Return [X, Y] of the center of cell containing provided text 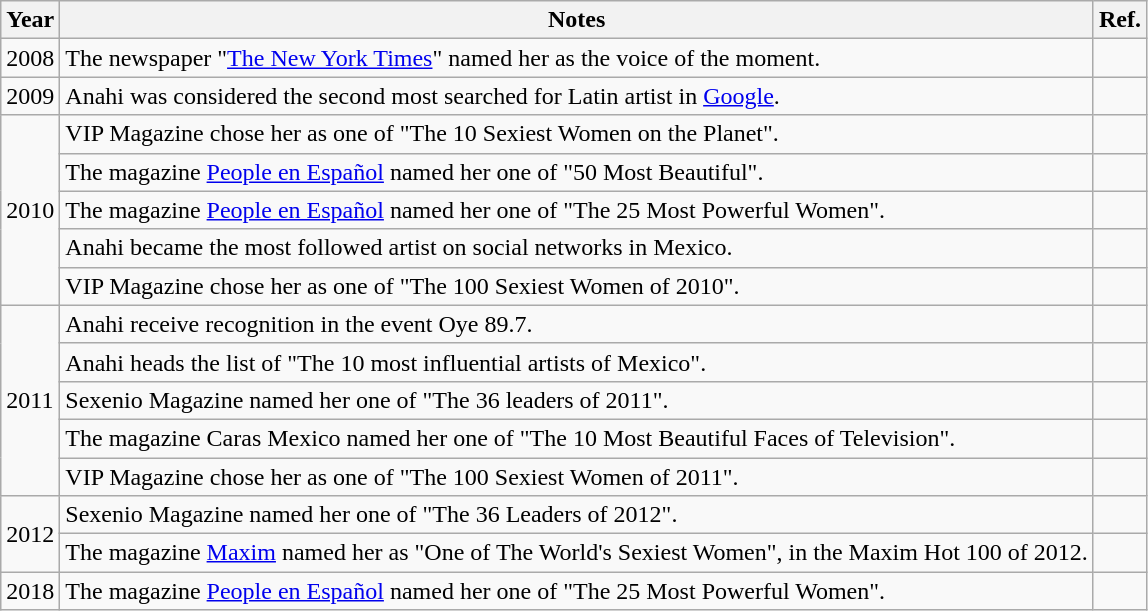
Anahi heads the list of "The 10 most influential artists of Mexico". [577, 362]
2009 [30, 96]
Ref. [1120, 20]
2012 [30, 534]
VIP Magazine chose her as one of "The 10 Sexiest Women on the Planet". [577, 134]
VIP Magazine chose her as one of "The 100 Sexiest Women of 2010". [577, 286]
The newspaper "The New York Times" named her as the voice of the moment. [577, 58]
Sexenio Magazine named her one of "The 36 Leaders of 2012". [577, 515]
The magazine People en Español named her one of "50 Most Beautiful". [577, 172]
The magazine Caras Mexico named her one of "The 10 Most Beautiful Faces of Television". [577, 438]
The magazine Maxim named her as "One of The World's Sexiest Women", in the Maxim Hot 100 of 2012. [577, 553]
2018 [30, 591]
Anahi receive recognition in the event Oye 89.7. [577, 324]
Year [30, 20]
Anahi was considered the second most searched for Latin artist in Google. [577, 96]
2008 [30, 58]
VIP Magazine chose her as one of "The 100 Sexiest Women of 2011". [577, 477]
Sexenio Magazine named her one of "The 36 leaders of 2011". [577, 400]
2010 [30, 210]
Notes [577, 20]
2011 [30, 400]
Anahi became the most followed artist on social networks in Mexico. [577, 248]
